Search for the cell housing the specified text and yield its [X, Y] center coordinate. 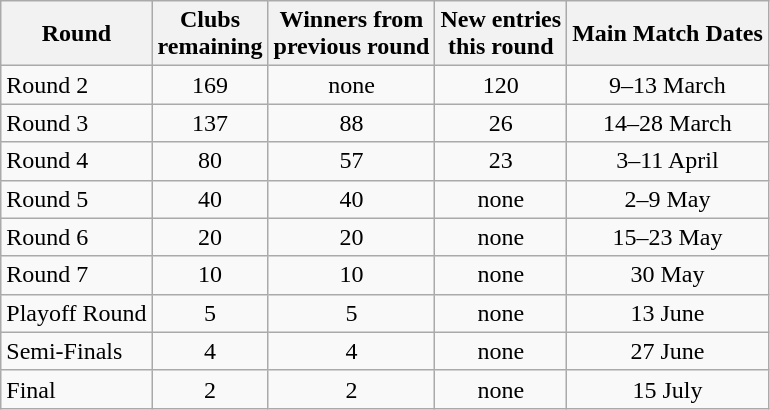
3–11 April [668, 161]
Round 5 [76, 199]
9–13 March [668, 85]
Round 6 [76, 237]
Main Match Dates [668, 34]
New entriesthis round [501, 34]
30 May [668, 275]
26 [501, 123]
80 [210, 161]
23 [501, 161]
169 [210, 85]
Semi-Finals [76, 351]
Round [76, 34]
Round 2 [76, 85]
27 June [668, 351]
Final [76, 389]
88 [352, 123]
Winners fromprevious round [352, 34]
Round 7 [76, 275]
Round 4 [76, 161]
2–9 May [668, 199]
57 [352, 161]
Round 3 [76, 123]
15 July [668, 389]
Playoff Round [76, 313]
Clubsremaining [210, 34]
13 June [668, 313]
137 [210, 123]
15–23 May [668, 237]
14–28 March [668, 123]
120 [501, 85]
